Locate the cell with the specified text and output its (x, y) center coordinate. 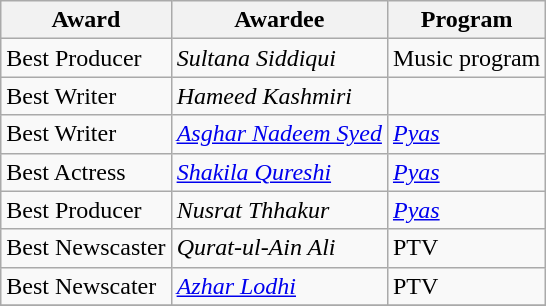
Hameed Kashmiri (279, 96)
Sultana Siddiqui (279, 58)
Azhar Lodhi (279, 286)
Best Actress (86, 172)
Best Newscater (86, 286)
Best Newscaster (86, 248)
Program (466, 20)
Music program (466, 58)
Shakila Qureshi (279, 172)
Award (86, 20)
Nusrat Thhakur (279, 210)
Asghar Nadeem Syed (279, 134)
Awardee (279, 20)
Qurat-ul-Ain Ali (279, 248)
